Output the (X, Y) coordinate of the center of the cell containing the given text.  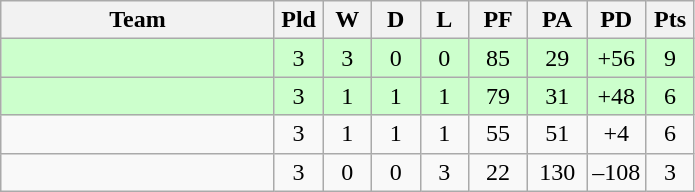
PA (558, 20)
Team (138, 20)
85 (498, 58)
31 (558, 96)
Pts (670, 20)
L (444, 20)
51 (558, 134)
79 (498, 96)
D (396, 20)
–108 (616, 172)
22 (498, 172)
+48 (616, 96)
55 (498, 134)
130 (558, 172)
29 (558, 58)
+56 (616, 58)
PD (616, 20)
W (348, 20)
PF (498, 20)
+4 (616, 134)
9 (670, 58)
Pld (298, 20)
